Detect which cell encompasses the target text, then output its [x, y] center coordinate. 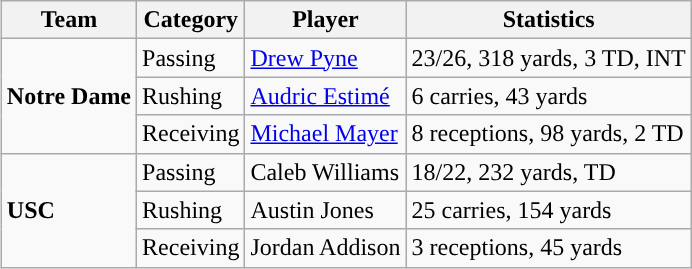
23/26, 318 yards, 3 TD, INT [548, 58]
6 carries, 43 yards [548, 96]
Player [326, 20]
Caleb Williams [326, 172]
Team [68, 20]
Austin Jones [326, 210]
Jordan Addison [326, 248]
Audric Estimé [326, 96]
Notre Dame [68, 96]
Michael Mayer [326, 134]
Category [191, 20]
Statistics [548, 20]
8 receptions, 98 yards, 2 TD [548, 134]
Drew Pyne [326, 58]
25 carries, 154 yards [548, 210]
18/22, 232 yards, TD [548, 172]
3 receptions, 45 yards [548, 248]
USC [68, 210]
